Provide the (x, y) coordinate of the cell's center where the given text is located.  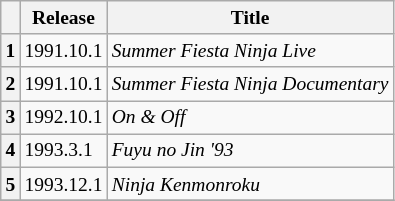
On & Off (250, 118)
2 (10, 84)
1993.3.1 (64, 150)
Ninja Kenmonroku (250, 184)
Summer Fiesta Ninja Documentary (250, 84)
Summer Fiesta Ninja Live (250, 50)
Fuyu no Jin '93 (250, 150)
Release (64, 18)
1993.12.1 (64, 184)
5 (10, 184)
4 (10, 150)
3 (10, 118)
1 (10, 50)
1992.10.1 (64, 118)
Title (250, 18)
